Locate the cell with the specified text and output its (X, Y) center coordinate. 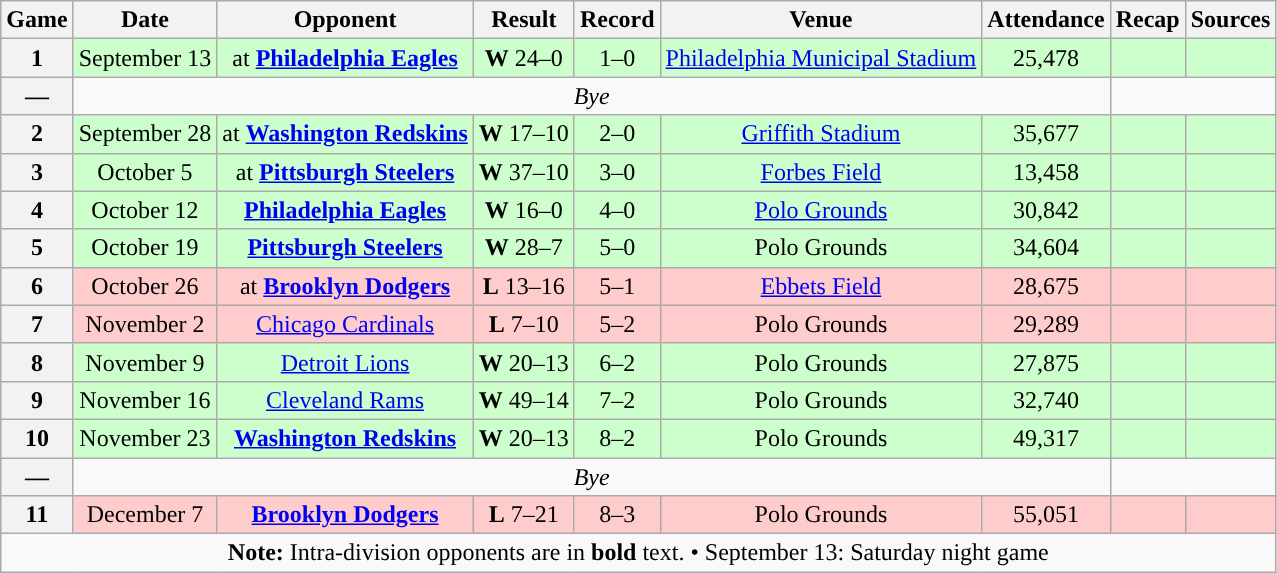
1 (37, 58)
7–2 (617, 400)
Detroit Lions (345, 362)
September 28 (145, 134)
Opponent (345, 20)
30,842 (1046, 210)
Brooklyn Dodgers (345, 515)
Philadelphia Municipal Stadium (821, 58)
34,604 (1046, 248)
Washington Redskins (345, 438)
Date (145, 20)
9 (37, 400)
3 (37, 172)
4 (37, 210)
29,289 (1046, 324)
at Pittsburgh Steelers (345, 172)
L 7–21 (524, 515)
2–0 (617, 134)
W 16–0 (524, 210)
W 24–0 (524, 58)
27,875 (1046, 362)
November 23 (145, 438)
13,458 (1046, 172)
W 37–10 (524, 172)
Chicago Cardinals (345, 324)
Note: Intra-division opponents are in bold text. • September 13: Saturday night game (638, 553)
8–3 (617, 515)
W 49–14 (524, 400)
November 9 (145, 362)
Venue (821, 20)
Result (524, 20)
Cleveland Rams (345, 400)
Attendance (1046, 20)
L 13–16 (524, 286)
1–0 (617, 58)
at Philadelphia Eagles (345, 58)
December 7 (145, 515)
at Brooklyn Dodgers (345, 286)
2 (37, 134)
49,317 (1046, 438)
Griffith Stadium (821, 134)
10 (37, 438)
Game (37, 20)
L 7–10 (524, 324)
October 19 (145, 248)
September 13 (145, 58)
35,677 (1046, 134)
Forbes Field (821, 172)
11 (37, 515)
October 5 (145, 172)
at Washington Redskins (345, 134)
5 (37, 248)
6 (37, 286)
28,675 (1046, 286)
5–2 (617, 324)
8 (37, 362)
Ebbets Field (821, 286)
25,478 (1046, 58)
6–2 (617, 362)
55,051 (1046, 515)
Record (617, 20)
October 12 (145, 210)
3–0 (617, 172)
32,740 (1046, 400)
5–1 (617, 286)
October 26 (145, 286)
Philadelphia Eagles (345, 210)
November 16 (145, 400)
W 17–10 (524, 134)
Recap (1148, 20)
Pittsburgh Steelers (345, 248)
November 2 (145, 324)
7 (37, 324)
Sources (1230, 20)
5–0 (617, 248)
4–0 (617, 210)
W 28–7 (524, 248)
8–2 (617, 438)
